Locate the cell with the specified text and output its [x, y] center coordinate. 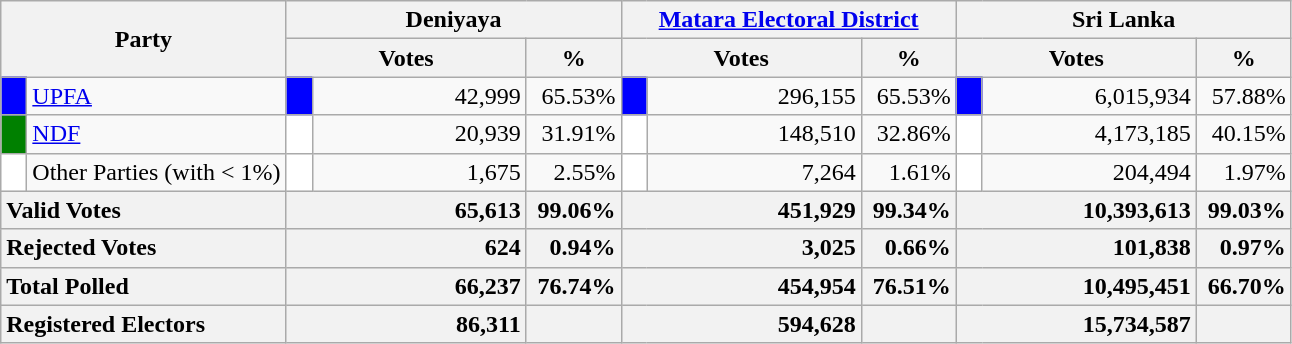
NDF [156, 134]
6,015,934 [1089, 96]
76.51% [908, 286]
20,939 [419, 134]
10,393,613 [1076, 210]
99.06% [574, 210]
99.03% [1244, 210]
Party [144, 39]
86,311 [406, 324]
57.88% [1244, 96]
594,628 [741, 324]
624 [406, 248]
296,155 [754, 96]
99.34% [908, 210]
Deniyaya [454, 20]
101,838 [1076, 248]
Valid Votes [144, 210]
0.97% [1244, 248]
451,929 [741, 210]
31.91% [574, 134]
204,494 [1089, 172]
3,025 [741, 248]
Other Parties (with < 1%) [156, 172]
15,734,587 [1076, 324]
Rejected Votes [144, 248]
2.55% [574, 172]
0.94% [574, 248]
454,954 [741, 286]
Total Polled [144, 286]
66.70% [1244, 286]
148,510 [754, 134]
66,237 [406, 286]
65,613 [406, 210]
UPFA [156, 96]
0.66% [908, 248]
4,173,185 [1089, 134]
7,264 [754, 172]
42,999 [419, 96]
40.15% [1244, 134]
1,675 [419, 172]
Registered Electors [144, 324]
Sri Lanka [1124, 20]
1.61% [908, 172]
76.74% [574, 286]
Matara Electoral District [788, 20]
10,495,451 [1076, 286]
32.86% [908, 134]
1.97% [1244, 172]
